Pinpoint the cell where the given text exists, returning its [X, Y] midpoint coordinate. 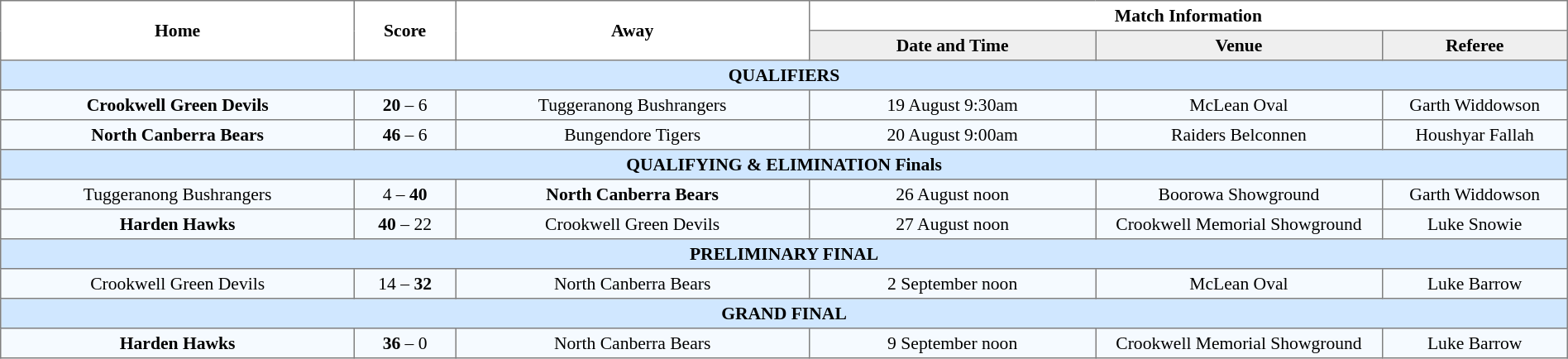
Home [178, 31]
PRELIMINARY FINAL [784, 254]
26 August noon [953, 194]
19 August 9:30am [953, 105]
36 – 0 [405, 343]
4 – 40 [405, 194]
Boorowa Showground [1239, 194]
QUALIFYING & ELIMINATION Finals [784, 165]
Bungendore Tigers [633, 135]
Referee [1475, 45]
Luke Snowie [1475, 224]
GRAND FINAL [784, 314]
Away [633, 31]
14 – 32 [405, 284]
Venue [1239, 45]
QUALIFIERS [784, 75]
Match Information [1189, 16]
Houshyar Fallah [1475, 135]
46 – 6 [405, 135]
20 – 6 [405, 105]
Score [405, 31]
2 September noon [953, 284]
40 – 22 [405, 224]
27 August noon [953, 224]
9 September noon [953, 343]
20 August 9:00am [953, 135]
Date and Time [953, 45]
Raiders Belconnen [1239, 135]
